Return (x, y) of the center of cell containing provided text 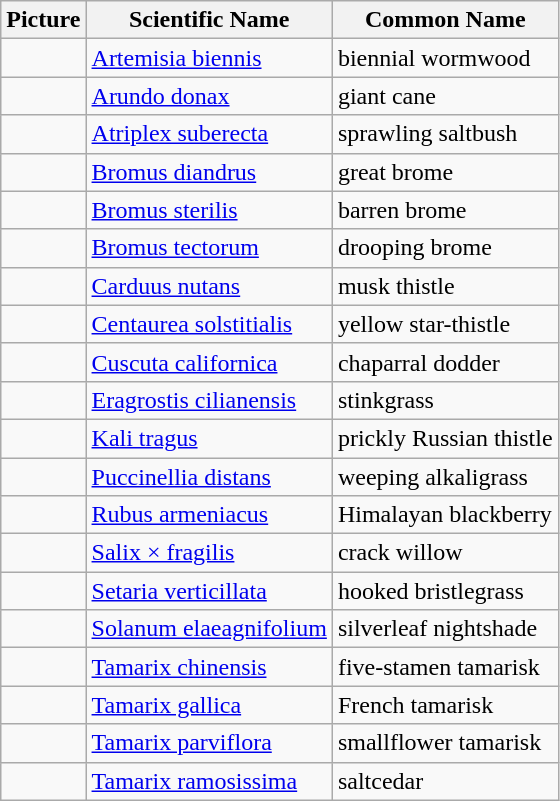
Tamarix ramosissima (209, 781)
crack willow (445, 553)
silverleaf nightshade (445, 629)
Tamarix gallica (209, 705)
Scientific Name (209, 20)
Cuscuta californica (209, 362)
Bromus diandrus (209, 172)
chaparral dodder (445, 362)
Common Name (445, 20)
Bromus sterilis (209, 210)
Himalayan blackberry (445, 515)
biennial wormwood (445, 58)
drooping brome (445, 248)
Setaria verticillata (209, 591)
Salix × fragilis (209, 553)
Artemisia biennis (209, 58)
yellow star-thistle (445, 324)
Kali tragus (209, 438)
Bromus tectorum (209, 248)
five-stamen tamarisk (445, 667)
musk thistle (445, 286)
smallflower tamarisk (445, 743)
Picture (44, 20)
Eragrostis cilianensis (209, 400)
great brome (445, 172)
Arundo donax (209, 96)
weeping alkaligrass (445, 477)
Tamarix parviflora (209, 743)
barren brome (445, 210)
French tamarisk (445, 705)
Tamarix chinensis (209, 667)
saltcedar (445, 781)
prickly Russian thistle (445, 438)
giant cane (445, 96)
Carduus nutans (209, 286)
Atriplex suberecta (209, 134)
hooked bristlegrass (445, 591)
Solanum elaeagnifolium (209, 629)
stinkgrass (445, 400)
Centaurea solstitialis (209, 324)
Puccinellia distans (209, 477)
sprawling saltbush (445, 134)
Rubus armeniacus (209, 515)
